Find where the given text appears and provide that cell's center as (x, y) coordinate. 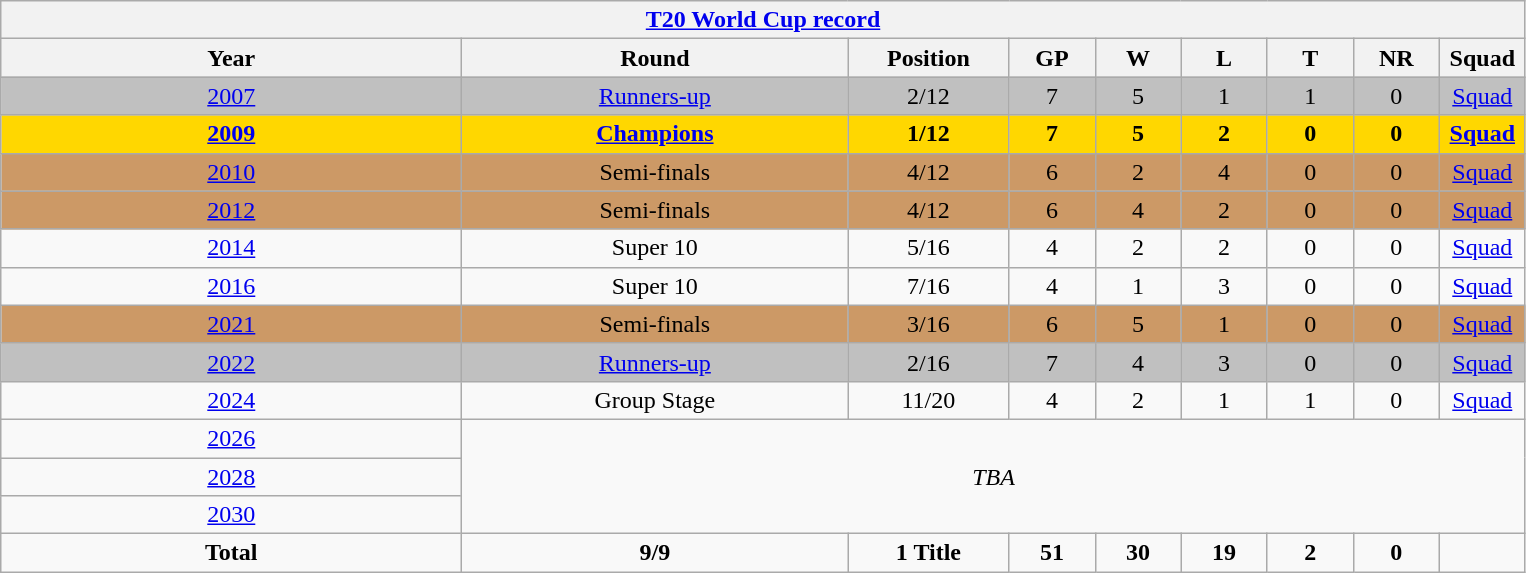
51 (1052, 553)
2024 (232, 400)
2026 (232, 438)
T (1310, 58)
Group Stage (655, 400)
2/16 (928, 362)
3/16 (928, 324)
2016 (232, 286)
1/12 (928, 134)
L (1224, 58)
Position (928, 58)
Champions (655, 134)
2007 (232, 96)
11/20 (928, 400)
1 Title (928, 553)
2021 (232, 324)
GP (1052, 58)
TBA (994, 476)
Round (655, 58)
2010 (232, 172)
NR (1396, 58)
9/9 (655, 553)
2028 (232, 477)
2009 (232, 134)
2012 (232, 210)
Total (232, 553)
2/12 (928, 96)
W (1138, 58)
5/16 (928, 248)
2014 (232, 248)
19 (1224, 553)
7/16 (928, 286)
2022 (232, 362)
2030 (232, 515)
T20 World Cup record (764, 20)
Year (232, 58)
30 (1138, 553)
